Capture the cell that displays the provided text and extract its (X, Y) central coordinate. 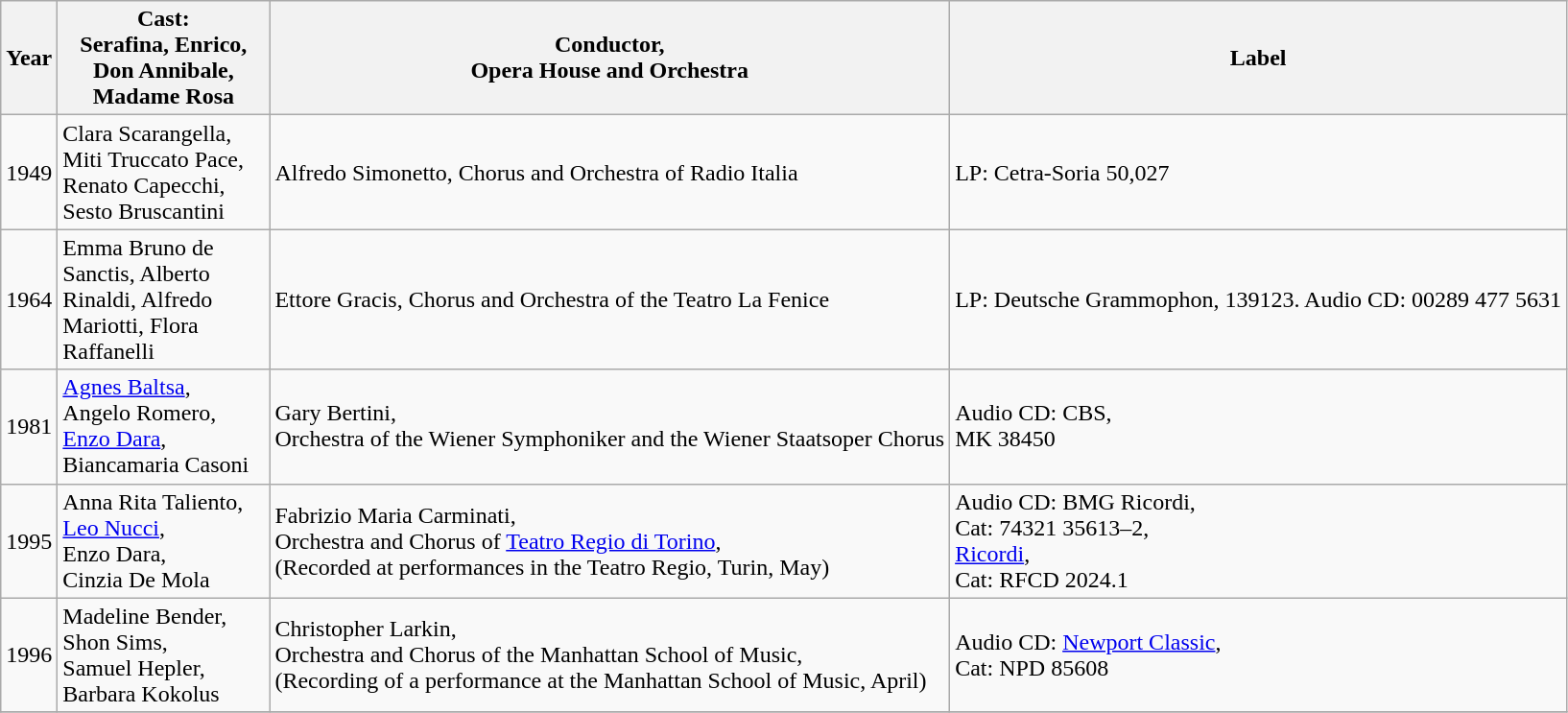
Conductor,Opera House and Orchestra (610, 58)
LP: Deutsche Grammophon, 139123. Audio CD: 00289 477 5631 (1259, 299)
Gary Bertini,Orchestra of the Wiener Symphoniker and the Wiener Staatsoper Chorus (610, 426)
Emma Bruno de Sanctis, Alberto Rinaldi, Alfredo Mariotti, Flora Raffanelli (163, 299)
1964 (29, 299)
Label (1259, 58)
Madeline Bender,Shon Sims,Samuel Hepler,Barbara Kokolus (163, 654)
Ettore Gracis, Chorus and Orchestra of the Teatro La Fenice (610, 299)
1995 (29, 541)
Audio CD: Newport Classic,Cat: NPD 85608 (1259, 654)
Cast:Serafina, Enrico,Don Annibale, Madame Rosa (163, 58)
Anna Rita Taliento,Leo Nucci,Enzo Dara,Cinzia De Mola (163, 541)
1996 (29, 654)
Agnes Baltsa,Angelo Romero,Enzo Dara,Biancamaria Casoni (163, 426)
1949 (29, 173)
LP: Cetra-Soria 50,027 (1259, 173)
Audio CD: CBS,MK 38450 (1259, 426)
Audio CD: BMG Ricordi,Cat: 74321 35613–2,Ricordi,Cat: RFCD 2024.1 (1259, 541)
1981 (29, 426)
Fabrizio Maria Carminati,Orchestra and Chorus of Teatro Regio di Torino,(Recorded at performances in the Teatro Regio, Turin, May) (610, 541)
Christopher Larkin, Orchestra and Chorus of the Manhattan School of Music,(Recording of a performance at the Manhattan School of Music, April) (610, 654)
Clara Scarangella, Miti Truccato Pace, Renato Capecchi, Sesto Bruscantini (163, 173)
Alfredo Simonetto, Chorus and Orchestra of Radio Italia (610, 173)
Year (29, 58)
